Output the (X, Y) coordinate of the center of the cell containing the given text.  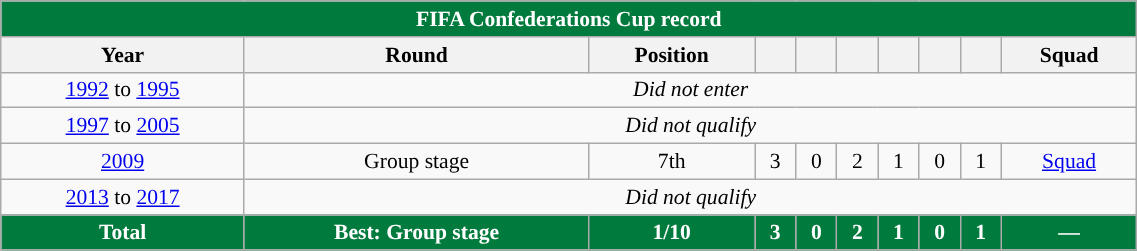
Did not enter (690, 90)
Group stage (416, 162)
Best: Group stage (416, 233)
— (1069, 233)
1992 to 1995 (123, 90)
Position (672, 55)
Year (123, 55)
1997 to 2005 (123, 126)
FIFA Confederations Cup record (569, 19)
1/10 (672, 233)
Total (123, 233)
Round (416, 55)
2013 to 2017 (123, 197)
2009 (123, 162)
7th (672, 162)
